Determine the [x, y] coordinate at the center of the cell enclosing the given text.  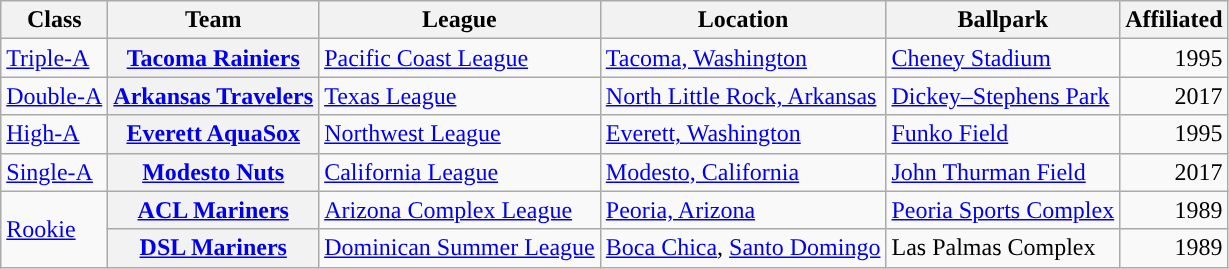
Tacoma, Washington [743, 58]
Ballpark [1003, 20]
Peoria Sports Complex [1003, 210]
Funko Field [1003, 134]
Texas League [460, 96]
Peoria, Arizona [743, 210]
Triple-A [54, 58]
Rookie [54, 229]
Team [214, 20]
Modesto Nuts [214, 172]
Northwest League [460, 134]
Affiliated [1174, 20]
Cheney Stadium [1003, 58]
Dickey–Stephens Park [1003, 96]
Single-A [54, 172]
Dominican Summer League [460, 248]
League [460, 20]
Modesto, California [743, 172]
Boca Chica, Santo Domingo [743, 248]
Everett AquaSox [214, 134]
Arkansas Travelers [214, 96]
ACL Mariners [214, 210]
Pacific Coast League [460, 58]
Everett, Washington [743, 134]
Arizona Complex League [460, 210]
DSL Mariners [214, 248]
Tacoma Rainiers [214, 58]
Las Palmas Complex [1003, 248]
John Thurman Field [1003, 172]
California League [460, 172]
Double-A [54, 96]
Class [54, 20]
High-A [54, 134]
Location [743, 20]
North Little Rock, Arkansas [743, 96]
